Find where the given text appears and provide that cell's center as [x, y] coordinate. 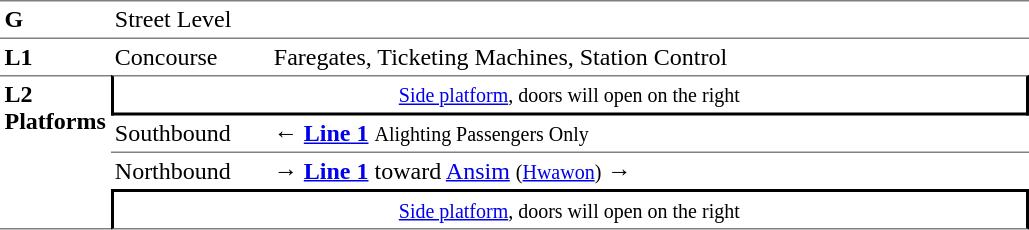
L2Platforms [55, 152]
L1 [55, 57]
Concourse [190, 57]
Southbound [190, 135]
G [55, 20]
Street Level [190, 20]
→ Line 1 toward Ansim (Hwawon) → [648, 171]
Faregates, Ticketing Machines, Station Control [648, 57]
← Line 1 Alighting Passengers Only [648, 135]
Northbound [190, 171]
